Provide the [x, y] coordinate of the cell's center where the given text is located.  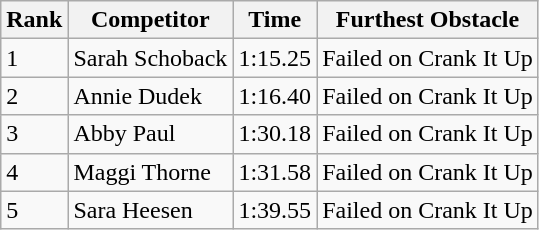
Rank [34, 20]
Competitor [150, 20]
Maggi Thorne [150, 172]
1:15.25 [275, 58]
1:30.18 [275, 134]
1:39.55 [275, 210]
5 [34, 210]
Abby Paul [150, 134]
1:31.58 [275, 172]
3 [34, 134]
Annie Dudek [150, 96]
4 [34, 172]
2 [34, 96]
Furthest Obstacle [428, 20]
Sara Heesen [150, 210]
Sarah Schoback [150, 58]
1 [34, 58]
Time [275, 20]
1:16.40 [275, 96]
